Return [x, y] of the center of cell containing provided text 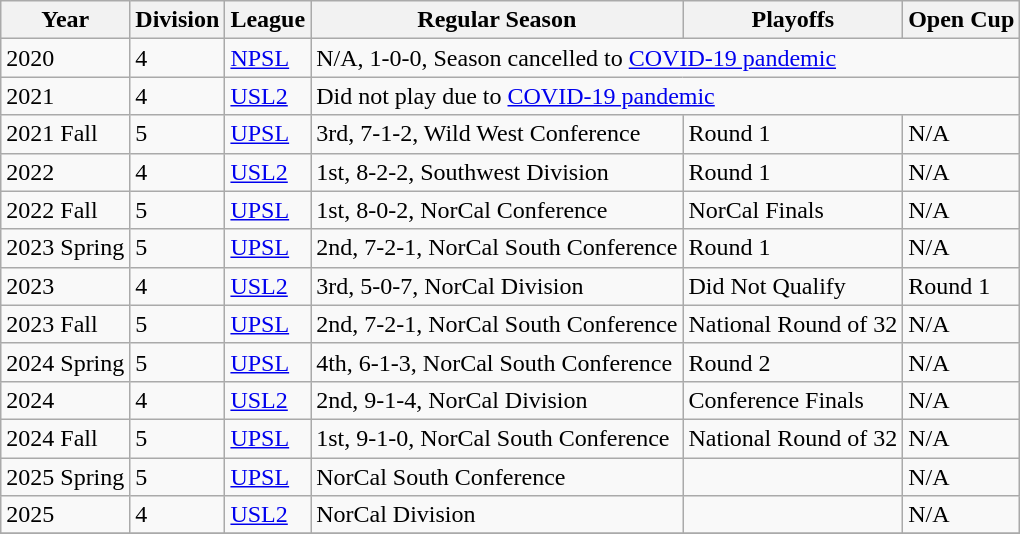
2023 Spring [66, 248]
3rd, 7-1-2, Wild West Conference [497, 134]
1st, 8-0-2, NorCal Conference [497, 210]
Did Not Qualify [793, 286]
2021 [66, 96]
2024 Spring [66, 362]
Division [178, 20]
2nd, 9-1-4, NorCal Division [497, 400]
2020 [66, 58]
2024 Fall [66, 438]
N/A, 1-0-0, Season cancelled to COVID-19 pandemic [666, 58]
1st, 9-1-0, NorCal South Conference [497, 438]
NorCal Finals [793, 210]
4th, 6-1-3, NorCal South Conference [497, 362]
2022 [66, 172]
1st, 8-2-2, Southwest Division [497, 172]
NPSL [268, 58]
3rd, 5-0-7, NorCal Division [497, 286]
Open Cup [962, 20]
League [268, 20]
NorCal South Conference [497, 477]
Round 2 [793, 362]
2025 Spring [66, 477]
NorCal Division [497, 515]
2022 Fall [66, 210]
Did not play due to COVID-19 pandemic [666, 96]
Conference Finals [793, 400]
Regular Season [497, 20]
Year [66, 20]
2023 Fall [66, 324]
2025 [66, 515]
2023 [66, 286]
2024 [66, 400]
Playoffs [793, 20]
2021 Fall [66, 134]
